Determine the [X, Y] coordinate at the center of the cell enclosing the given text.  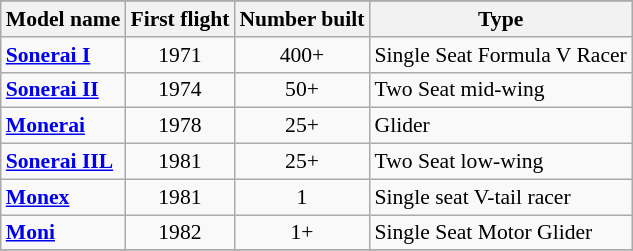
Two Seat mid-wing [501, 90]
Sonerai II [64, 90]
Glider [501, 126]
1978 [180, 126]
Monex [64, 197]
First flight [180, 19]
1 [302, 197]
Single Seat Motor Glider [501, 233]
Sonerai IIL [64, 162]
1+ [302, 233]
Sonerai I [64, 55]
1974 [180, 90]
50+ [302, 90]
Monerai [64, 126]
Single Seat Formula V Racer [501, 55]
Number built [302, 19]
Single seat V-tail racer [501, 197]
Type [501, 19]
400+ [302, 55]
1971 [180, 55]
Model name [64, 19]
Moni [64, 233]
1982 [180, 233]
Two Seat low-wing [501, 162]
